Output the (X, Y) coordinate of the center of the cell containing the given text.  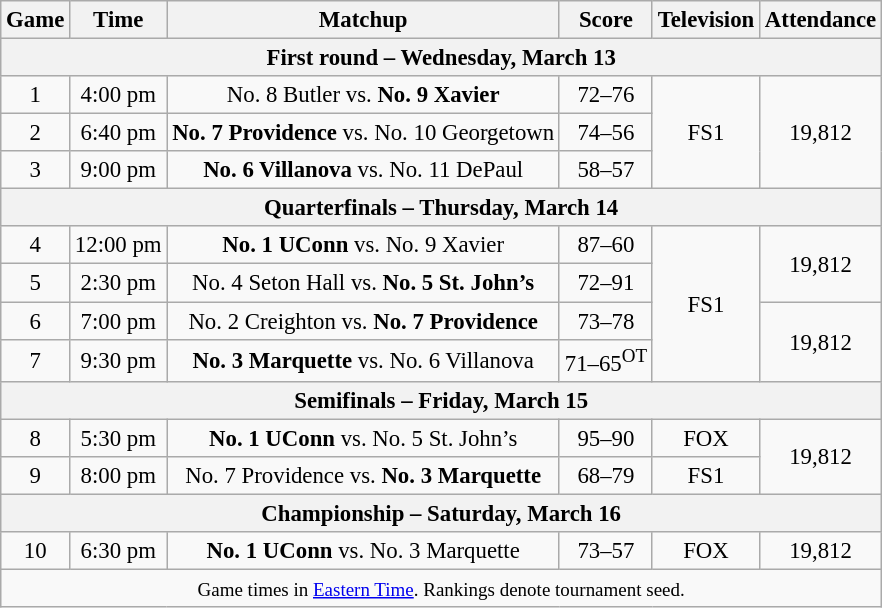
Matchup (364, 20)
Score (606, 20)
4 (36, 245)
7 (36, 360)
First round – Wednesday, March 13 (442, 58)
2:30 pm (118, 283)
8:00 pm (118, 476)
73–78 (606, 321)
No. 2 Creighton vs. No. 7 Providence (364, 321)
68–79 (606, 476)
74–56 (606, 133)
No. 8 Butler vs. No. 9 Xavier (364, 95)
No. 7 Providence vs. No. 3 Marquette (364, 476)
72–76 (606, 95)
5:30 pm (118, 438)
95–90 (606, 438)
71–65OT (606, 360)
Quarterfinals – Thursday, March 14 (442, 208)
No. 1 UConn vs. No. 3 Marquette (364, 551)
No. 1 UConn vs. No. 5 St. John’s (364, 438)
3 (36, 170)
Television (706, 20)
1 (36, 95)
58–57 (606, 170)
10 (36, 551)
No. 3 Marquette vs. No. 6 Villanova (364, 360)
9 (36, 476)
87–60 (606, 245)
Game (36, 20)
73–57 (606, 551)
Championship – Saturday, March 16 (442, 513)
Semifinals – Friday, March 15 (442, 400)
2 (36, 133)
No. 4 Seton Hall vs. No. 5 St. John’s (364, 283)
6 (36, 321)
No. 7 Providence vs. No. 10 Georgetown (364, 133)
12:00 pm (118, 245)
8 (36, 438)
6:40 pm (118, 133)
7:00 pm (118, 321)
4:00 pm (118, 95)
5 (36, 283)
72–91 (606, 283)
9:30 pm (118, 360)
No. 6 Villanova vs. No. 11 DePaul (364, 170)
Attendance (821, 20)
Time (118, 20)
Game times in Eastern Time. Rankings denote tournament seed. (442, 588)
6:30 pm (118, 551)
9:00 pm (118, 170)
No. 1 UConn vs. No. 9 Xavier (364, 245)
